Output the [x, y] coordinate of the center of the cell containing the given text.  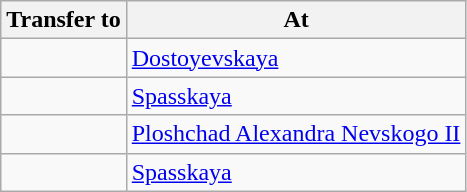
Dostoyevskaya [296, 58]
Ploshchad Alexandra Nevskogo II [296, 134]
At [296, 20]
Transfer to [64, 20]
